Provide the [X, Y] coordinate of the cell's center where the given text is located.  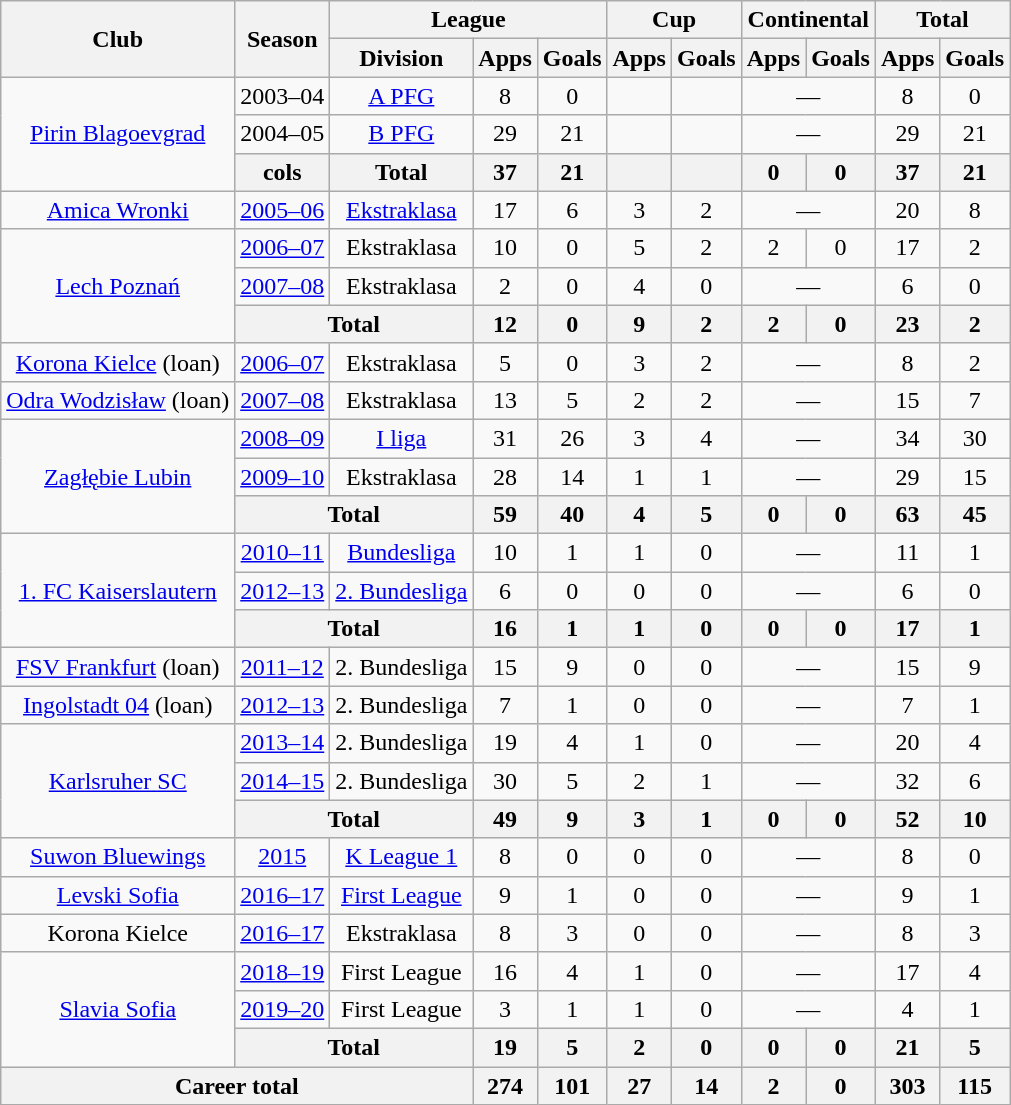
23 [907, 324]
2009–10 [282, 477]
Suwon Bluewings [118, 857]
Odra Wodzisław (loan) [118, 400]
K League 1 [402, 857]
Karlsruher SC [118, 781]
2019–20 [282, 1009]
2018–19 [282, 971]
cols [282, 172]
11 [907, 553]
Continental [808, 20]
45 [975, 515]
Club [118, 39]
52 [907, 819]
274 [505, 1085]
13 [505, 400]
101 [572, 1085]
2014–15 [282, 781]
2010–11 [282, 553]
2013–14 [282, 743]
34 [907, 438]
Ingolstadt 04 (loan) [118, 705]
2008–09 [282, 438]
Career total [237, 1085]
63 [907, 515]
40 [572, 515]
115 [975, 1085]
Division [402, 58]
59 [505, 515]
2003–04 [282, 96]
303 [907, 1085]
28 [505, 477]
Korona Kielce (loan) [118, 362]
26 [572, 438]
2004–05 [282, 134]
12 [505, 324]
31 [505, 438]
2015 [282, 857]
Pirin Blagoevgrad [118, 134]
Zagłębie Lubin [118, 476]
Korona Kielce [118, 933]
FSV Frankfurt (loan) [118, 667]
27 [639, 1085]
I liga [402, 438]
Slavia Sofia [118, 1009]
Amica Wronki [118, 210]
Bundesliga [402, 553]
B PFG [402, 134]
Cup [674, 20]
League [468, 20]
2005–06 [282, 210]
49 [505, 819]
Season [282, 39]
A PFG [402, 96]
32 [907, 781]
1. FC Kaiserslautern [118, 591]
2011–12 [282, 667]
Lech Poznań [118, 286]
Levski Sofia [118, 895]
